From the cell containing the given text, extract its center point as (X, Y) coordinate. 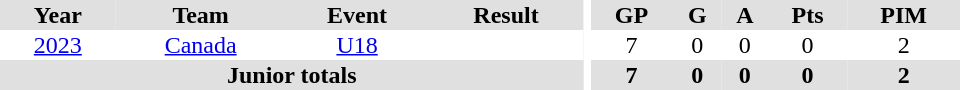
Junior totals (292, 75)
Pts (808, 15)
Event (358, 15)
Result (506, 15)
Canada (201, 45)
Year (58, 15)
GP (631, 15)
2023 (58, 45)
Team (201, 15)
A (745, 15)
PIM (904, 15)
U18 (358, 45)
G (698, 15)
